Return the (X, Y) coordinate for the center point of the cell that contains the specified text.  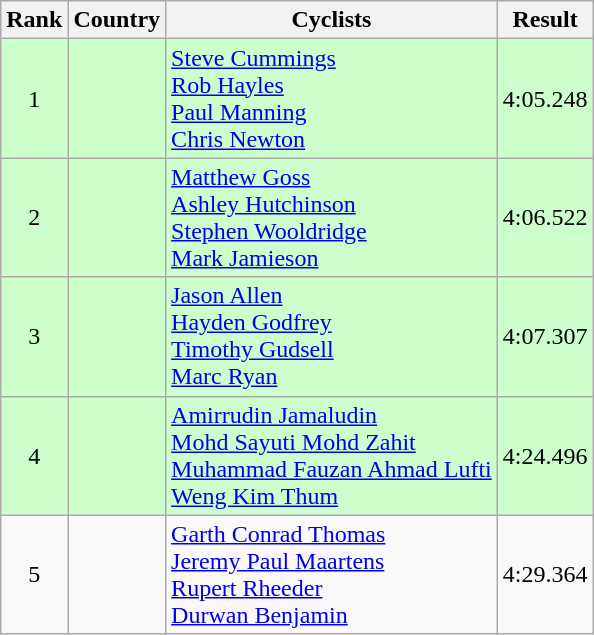
Country (117, 20)
4:05.248 (545, 98)
Cyclists (332, 20)
4:24.496 (545, 456)
Steve CummingsRob HaylesPaul ManningChris Newton (332, 98)
4:06.522 (545, 218)
Result (545, 20)
3 (34, 336)
Jason AllenHayden GodfreyTimothy GudsellMarc Ryan (332, 336)
Matthew GossAshley HutchinsonStephen WooldridgeMark Jamieson (332, 218)
Garth Conrad ThomasJeremy Paul MaartensRupert RheederDurwan Benjamin (332, 574)
4:29.364 (545, 574)
Amirrudin JamaludinMohd Sayuti Mohd ZahitMuhammad Fauzan Ahmad LuftiWeng Kim Thum (332, 456)
4 (34, 456)
Rank (34, 20)
2 (34, 218)
4:07.307 (545, 336)
1 (34, 98)
5 (34, 574)
